Locate the cell with the specified text and output its [X, Y] center coordinate. 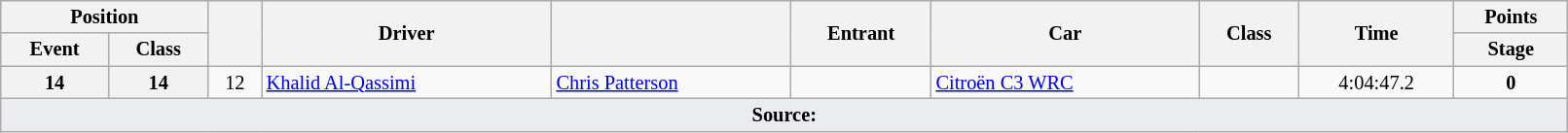
Khalid Al-Qassimi [407, 83]
Entrant [861, 33]
Time [1376, 33]
Position [105, 17]
Points [1511, 17]
Car [1065, 33]
Stage [1511, 50]
4:04:47.2 [1376, 83]
Chris Patterson [672, 83]
Source: [784, 115]
Driver [407, 33]
0 [1511, 83]
12 [236, 83]
Citroën C3 WRC [1065, 83]
Event [55, 50]
